Provide the (X, Y) coordinate of the cell's center where the given text is located.  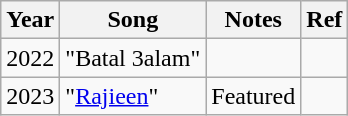
Featured (254, 96)
"Batal 3alam" (133, 58)
Notes (254, 20)
Song (133, 20)
"Rajieen" (133, 96)
Year (30, 20)
Ref (324, 20)
2022 (30, 58)
2023 (30, 96)
